Capture the cell that displays the provided text and extract its [X, Y] central coordinate. 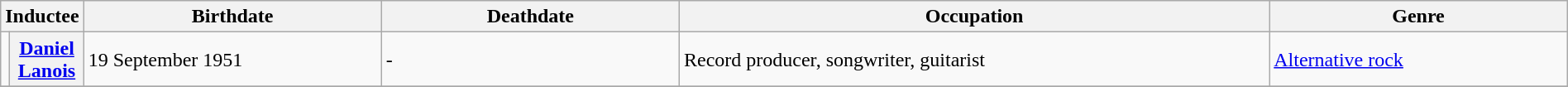
Occupation [974, 17]
Alternative rock [1419, 60]
Record producer, songwriter, guitarist [974, 60]
- [530, 60]
Deathdate [530, 17]
19 September 1951 [232, 60]
Birthdate [232, 17]
Daniel Lanois [46, 60]
Inductee [42, 17]
Genre [1419, 17]
